Provide the [X, Y] coordinate of the cell's center where the given text is located.  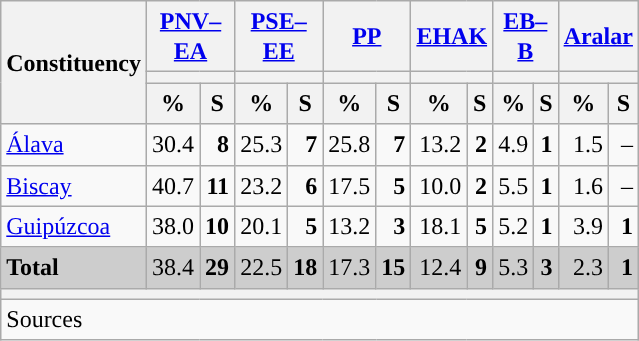
17.5 [350, 186]
3.9 [583, 226]
Total [74, 268]
EB–B [526, 36]
Álava [74, 144]
11 [218, 186]
17.3 [350, 268]
Aralar [598, 36]
40.7 [172, 186]
15 [394, 268]
9 [480, 268]
30.4 [172, 144]
25.8 [350, 144]
20.1 [262, 226]
10.0 [439, 186]
5.5 [514, 186]
PP [367, 36]
Constituency [74, 62]
23.2 [262, 186]
EHAK [452, 36]
Biscay [74, 186]
38.4 [172, 268]
12.4 [439, 268]
25.3 [262, 144]
1.6 [583, 186]
29 [218, 268]
18 [306, 268]
Guipúzcoa [74, 226]
PSE–EE [279, 36]
18.1 [439, 226]
1.5 [583, 144]
4.9 [514, 144]
6 [306, 186]
22.5 [262, 268]
Sources [320, 320]
5.3 [514, 268]
38.0 [172, 226]
5.2 [514, 226]
PNV–EA [190, 36]
2.3 [583, 268]
10 [218, 226]
8 [218, 144]
